From the cell containing the given text, extract its center point as (x, y) coordinate. 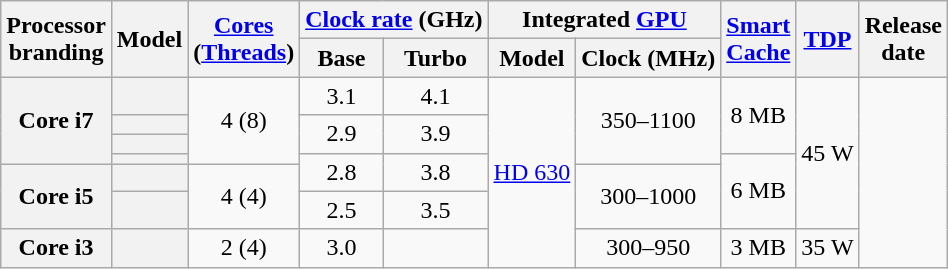
Integrated GPU (604, 20)
2 (4) (244, 248)
Turbo (436, 58)
8 MB (758, 115)
SmartCache (758, 39)
Core i3 (56, 248)
2.5 (342, 210)
3.5 (436, 210)
4.1 (436, 96)
TDP (828, 39)
2.9 (342, 134)
Clock rate (GHz) (394, 20)
3.9 (436, 134)
6 MB (758, 191)
Cores(Threads) (244, 39)
2.8 (342, 172)
Processorbranding (56, 39)
HD 630 (532, 172)
350–1100 (648, 120)
Core i7 (56, 120)
Releasedate (903, 39)
300–1000 (648, 196)
Core i5 (56, 196)
3.0 (342, 248)
3 MB (758, 248)
35 W (828, 248)
Base (342, 58)
Clock (MHz) (648, 58)
3.8 (436, 172)
45 W (828, 153)
4 (8) (244, 120)
3.1 (342, 96)
4 (4) (244, 196)
300–950 (648, 248)
